Search for the cell housing the specified text and yield its (x, y) center coordinate. 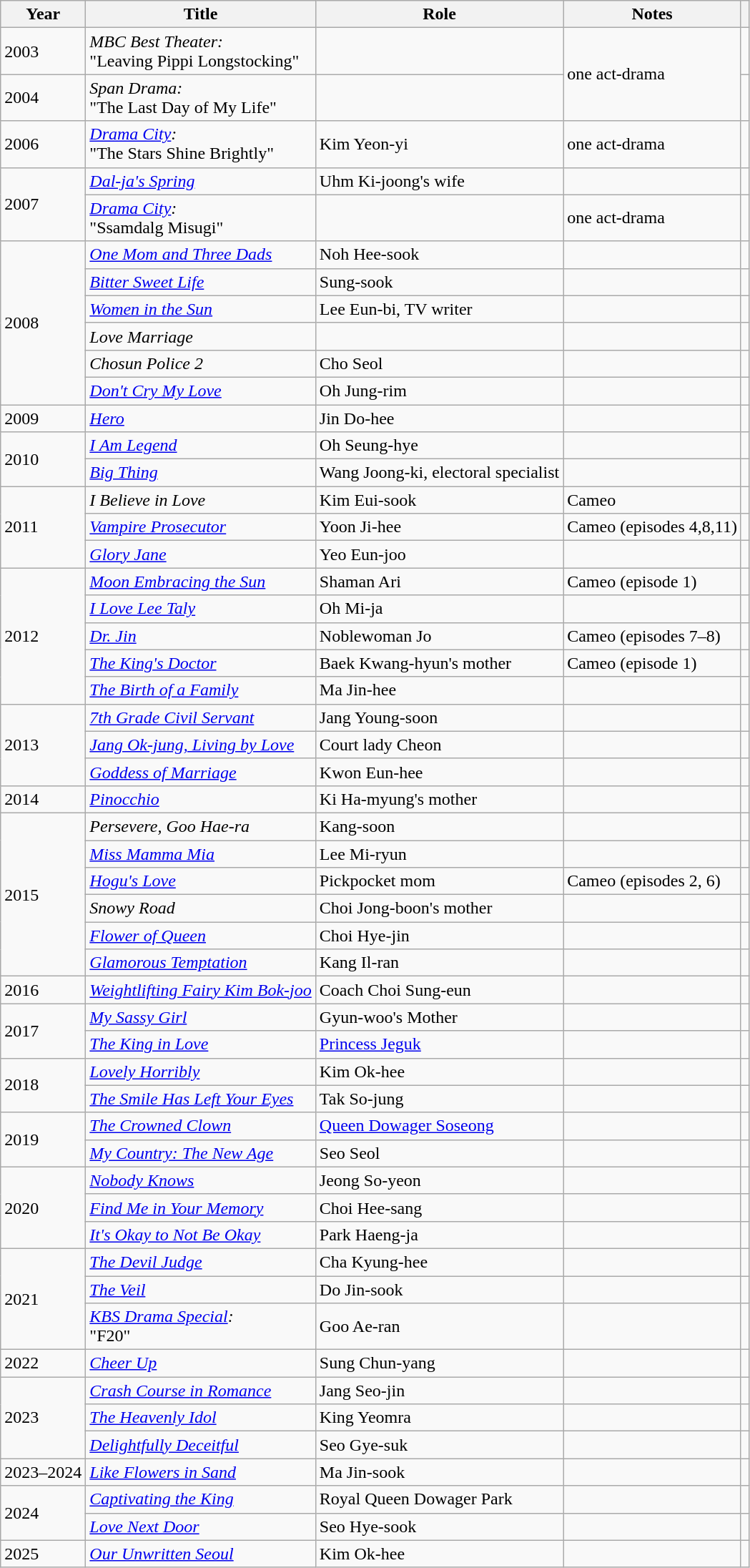
Glamorous Temptation (200, 963)
The Veil (200, 1290)
Goddess of Marriage (200, 772)
Royal Queen Dowager Park (439, 1499)
Choi Hye-jin (439, 936)
Like Flowers in Sand (200, 1472)
The Crowned Clown (200, 1126)
I Believe in Love (200, 500)
Big Thing (200, 473)
Hogu's Love (200, 881)
I Am Legend (200, 446)
Seo Seol (439, 1153)
Flower of Queen (200, 936)
Jin Do-hee (439, 418)
Princess Jeguk (439, 1044)
Cameo (episodes 2, 6) (652, 881)
Bitter Sweet Life (200, 282)
Title (200, 14)
Lee Mi-ryun (439, 853)
Kim Eui-sook (439, 500)
Yoon Ji-hee (439, 527)
Don't Cry My Love (200, 391)
The King in Love (200, 1044)
The Smile Has Left Your Eyes (200, 1099)
Coach Choi Sung-eun (439, 990)
My Country: The New Age (200, 1153)
Lovely Horribly (200, 1072)
Captivating the King (200, 1499)
Sung Chun-yang (439, 1363)
My Sassy Girl (200, 1017)
Weightlifting Fairy Kim Bok-joo (200, 990)
Seo Gye-suk (439, 1445)
Oh Seung-hye (439, 446)
Span Drama:"The Last Day of My Life" (200, 97)
2025 (43, 1554)
Shaman Ari (439, 582)
2017 (43, 1031)
Goo Ae-ran (439, 1326)
Do Jin-sook (439, 1290)
King Yeomra (439, 1418)
Kim Yeon-yi (439, 144)
2013 (43, 745)
2007 (43, 205)
I Love Lee Taly (200, 609)
Noh Hee-sook (439, 255)
Cha Kyung-hee (439, 1262)
Oh Mi-ja (439, 609)
Vampire Prosecutor (200, 527)
Love Marriage (200, 336)
Sung-sook (439, 282)
2021 (43, 1299)
Kang-soon (439, 826)
Cheer Up (200, 1363)
2023 (43, 1418)
Choi Jong-boon's mother (439, 908)
Kang Il-ran (439, 963)
Find Me in Your Memory (200, 1207)
Ma Jin-sook (439, 1472)
It's Okay to Not Be Okay (200, 1235)
Role (439, 14)
Drama City:"The Stars Shine Brightly" (200, 144)
2024 (43, 1513)
2006 (43, 144)
2004 (43, 97)
Moon Embracing the Sun (200, 582)
Cameo (episodes 7–8) (652, 636)
2011 (43, 527)
Miss Mamma Mia (200, 853)
Dr. Jin (200, 636)
Persevere, Goo Hae-ra (200, 826)
Ki Ha-myung's mother (439, 799)
2009 (43, 418)
Crash Course in Romance (200, 1391)
MBC Best Theater:"Leaving Pippi Longstocking" (200, 52)
The King's Doctor (200, 663)
Jang Young-soon (439, 717)
Park Haeng-ja (439, 1235)
Pickpocket mom (439, 881)
The Devil Judge (200, 1262)
Yeo Eun-joo (439, 554)
7th Grade Civil Servant (200, 717)
2015 (43, 894)
Seo Hye-sook (439, 1527)
Hero (200, 418)
2018 (43, 1085)
The Heavenly Idol (200, 1418)
Pinocchio (200, 799)
Choi Hee-sang (439, 1207)
Drama City:"Ssamdalg Misugi" (200, 217)
Uhm Ki-joong's wife (439, 181)
Tak So-jung (439, 1099)
Year (43, 14)
Lee Eun-bi, TV writer (439, 309)
Cameo (episodes 4,8,11) (652, 527)
Ma Jin-hee (439, 690)
2020 (43, 1207)
Jang Seo-jin (439, 1391)
Love Next Door (200, 1527)
Wang Joong-ki, electoral specialist (439, 473)
The Birth of a Family (200, 690)
Nobody Knows (200, 1180)
2012 (43, 636)
2003 (43, 52)
Queen Dowager Soseong (439, 1126)
Our Unwritten Seoul (200, 1554)
Cho Seol (439, 363)
Delightfully Deceitful (200, 1445)
Snowy Road (200, 908)
Court lady Cheon (439, 745)
Oh Jung-rim (439, 391)
2010 (43, 459)
Chosun Police 2 (200, 363)
Jeong So-yeon (439, 1180)
2014 (43, 799)
Kwon Eun-hee (439, 772)
One Mom and Three Dads (200, 255)
2022 (43, 1363)
Gyun-woo's Mother (439, 1017)
2016 (43, 990)
Women in the Sun (200, 309)
Glory Jane (200, 554)
Notes (652, 14)
Dal-ja's Spring (200, 181)
2008 (43, 323)
2023–2024 (43, 1472)
KBS Drama Special:"F20" (200, 1326)
Jang Ok-jung, Living by Love (200, 745)
Baek Kwang-hyun's mother (439, 663)
Noblewoman Jo (439, 636)
Cameo (652, 500)
2019 (43, 1140)
